Extract the (x, y) coordinate from the center of the cell holding the provided text.  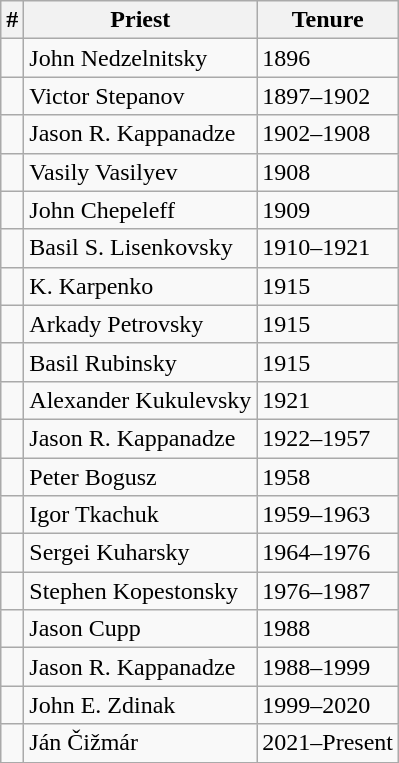
Tenure (328, 20)
Basil Rubinsky (140, 362)
Victor Stepanov (140, 96)
1902–1908 (328, 134)
John Nedzelnitsky (140, 58)
1921 (328, 400)
Arkady Petrovsky (140, 324)
1922–1957 (328, 438)
Jason Cupp (140, 629)
Stephen Kopestonsky (140, 591)
Peter Bogusz (140, 477)
1909 (328, 210)
Vasily Vasilyev (140, 172)
1988–1999 (328, 667)
1908 (328, 172)
# (12, 20)
Priest (140, 20)
1999–2020 (328, 705)
1896 (328, 58)
Alexander Kukulevsky (140, 400)
1959–1963 (328, 515)
1976–1987 (328, 591)
Igor Tkachuk (140, 515)
John E. Zdinak (140, 705)
K. Karpenko (140, 286)
1897–1902 (328, 96)
1910–1921 (328, 248)
1958 (328, 477)
Ján Čižmár (140, 743)
Basil S. Lisenkovsky (140, 248)
Sergei Kuharsky (140, 553)
1988 (328, 629)
John Chepeleff (140, 210)
2021–Present (328, 743)
1964–1976 (328, 553)
